Detect which cell encompasses the target text, then output its [x, y] center coordinate. 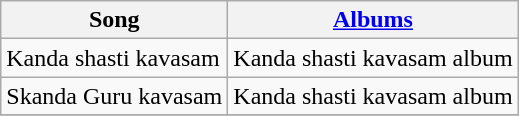
Song [114, 20]
Kanda shasti kavasam [114, 58]
Albums [373, 20]
Skanda Guru kavasam [114, 96]
